Find where the given text appears and provide that cell's center as [x, y] coordinate. 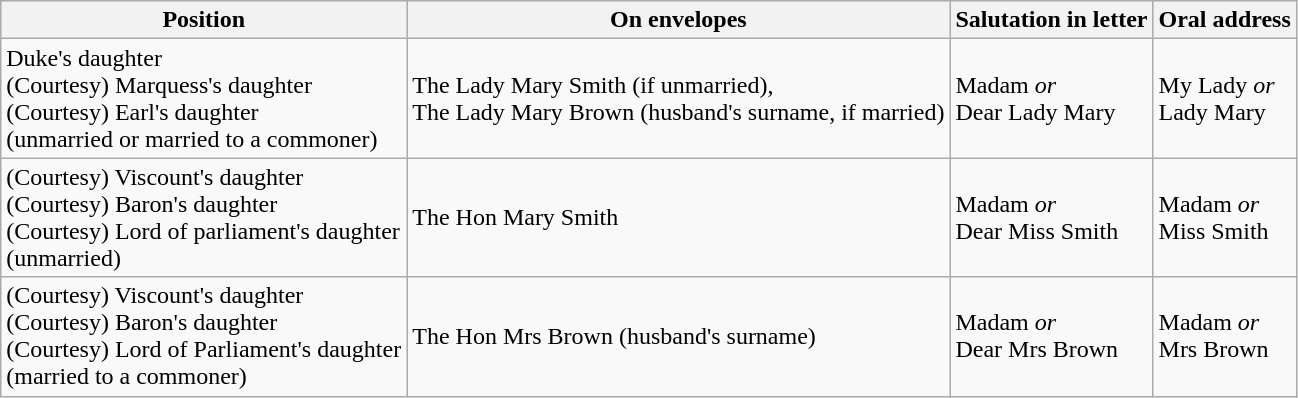
(Courtesy) Viscount's daughter(Courtesy) Baron's daughter(Courtesy) Lord of Parliament's daughter(married to a commoner) [204, 336]
The Hon Mary Smith [678, 218]
(Courtesy) Viscount's daughter(Courtesy) Baron's daughter(Courtesy) Lord of parliament's daughter(unmarried) [204, 218]
Salutation in letter [1052, 20]
Oral address [1224, 20]
Duke's daughter(Courtesy) Marquess's daughter(Courtesy) Earl's daughter(unmarried or married to a commoner) [204, 98]
Madam orDear Mrs Brown [1052, 336]
Madam orMrs Brown [1224, 336]
Madam orMiss Smith [1224, 218]
On envelopes [678, 20]
Position [204, 20]
The Hon Mrs Brown (husband's surname) [678, 336]
The Lady Mary Smith (if unmarried),The Lady Mary Brown (husband's surname, if married) [678, 98]
Madam orDear Miss Smith [1052, 218]
Madam orDear Lady Mary [1052, 98]
My Lady orLady Mary [1224, 98]
